Locate the cell with the specified text and output its [x, y] center coordinate. 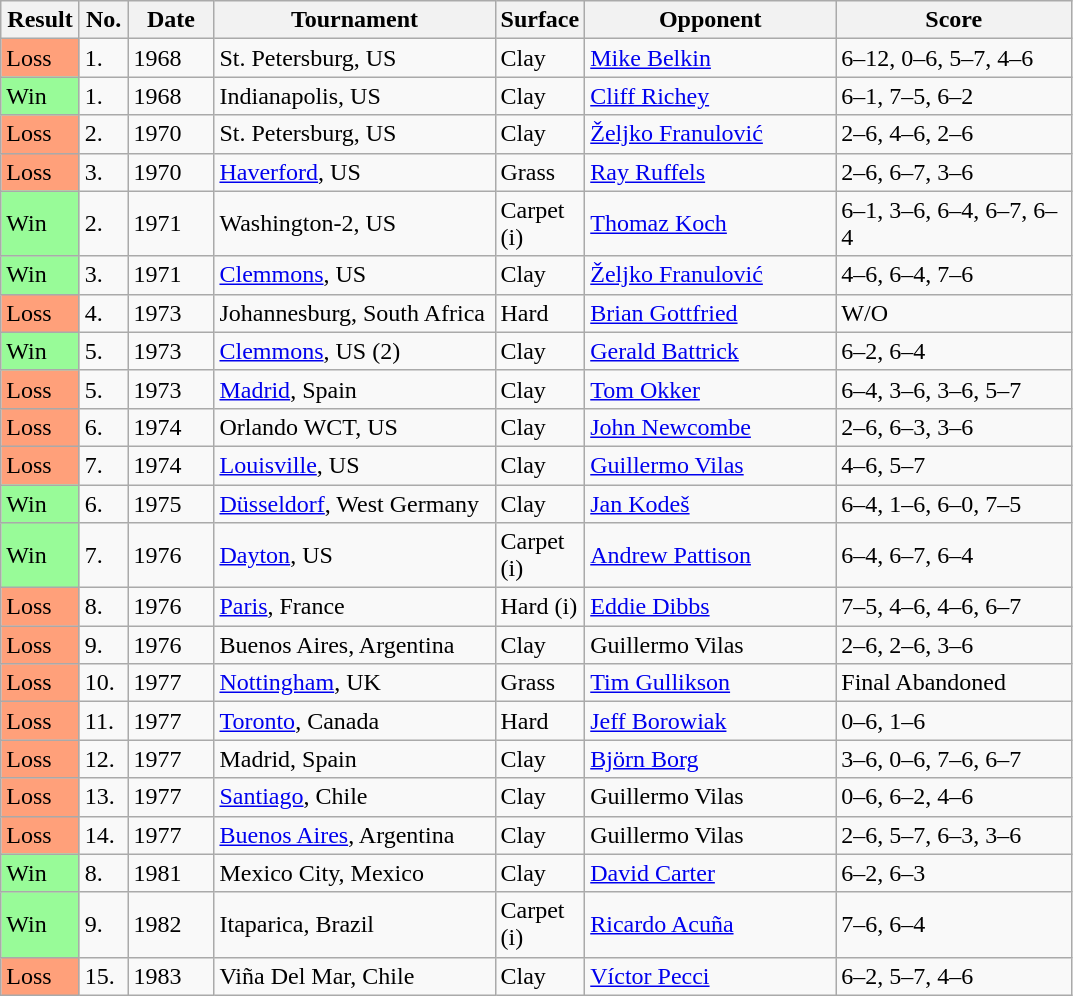
2–6, 4–6, 2–6 [954, 134]
10. [104, 683]
15. [104, 976]
Ray Ruffels [710, 172]
6–1, 7–5, 6–2 [954, 96]
13. [104, 797]
Indianapolis, US [354, 96]
0–6, 1–6 [954, 721]
Orlando WCT, US [354, 427]
Surface [540, 20]
12. [104, 759]
6–1, 3–6, 6–4, 6–7, 6–4 [954, 224]
Tim Gullikson [710, 683]
Opponent [710, 20]
3–6, 0–6, 7–6, 6–7 [954, 759]
1981 [171, 873]
6–4, 3–6, 3–6, 5–7 [954, 389]
No. [104, 20]
Clemmons, US [354, 275]
Düsseldorf, West Germany [354, 503]
4–6, 5–7 [954, 465]
John Newcombe [710, 427]
1982 [171, 924]
Björn Borg [710, 759]
Clemmons, US (2) [354, 351]
Thomaz Koch [710, 224]
Result [40, 20]
2–6, 2–6, 3–6 [954, 645]
Johannesburg, South Africa [354, 313]
4. [104, 313]
Dayton, US [354, 556]
Brian Gottfried [710, 313]
Jeff Borowiak [710, 721]
6–2, 5–7, 4–6 [954, 976]
Cliff Richey [710, 96]
Nottingham, UK [354, 683]
Louisville, US [354, 465]
Santiago, Chile [354, 797]
Mexico City, Mexico [354, 873]
David Carter [710, 873]
6–2, 6–3 [954, 873]
Jan Kodeš [710, 503]
Washington-2, US [354, 224]
2–6, 6–3, 3–6 [954, 427]
Viña Del Mar, Chile [354, 976]
Haverford, US [354, 172]
Gerald Battrick [710, 351]
7–6, 6–4 [954, 924]
0–6, 6–2, 4–6 [954, 797]
2–6, 6–7, 3–6 [954, 172]
6–2, 6–4 [954, 351]
Score [954, 20]
4–6, 6–4, 7–6 [954, 275]
Date [171, 20]
1983 [171, 976]
Víctor Pecci [710, 976]
Tournament [354, 20]
6–4, 6–7, 6–4 [954, 556]
Paris, France [354, 607]
Tom Okker [710, 389]
14. [104, 835]
6–12, 0–6, 5–7, 4–6 [954, 58]
11. [104, 721]
Mike Belkin [710, 58]
Hard (i) [540, 607]
Toronto, Canada [354, 721]
2–6, 5–7, 6–3, 3–6 [954, 835]
1975 [171, 503]
W/O [954, 313]
6–4, 1–6, 6–0, 7–5 [954, 503]
Final Abandoned [954, 683]
Andrew Pattison [710, 556]
7–5, 4–6, 4–6, 6–7 [954, 607]
Ricardo Acuña [710, 924]
Eddie Dibbs [710, 607]
Itaparica, Brazil [354, 924]
